From the cell containing the given text, extract its center point as (X, Y) coordinate. 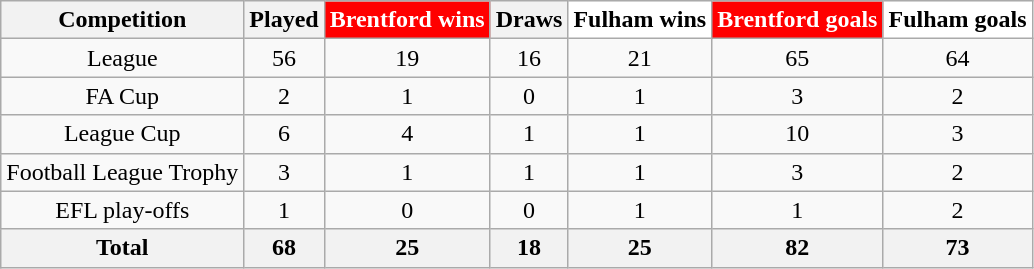
Football League Trophy (122, 172)
73 (958, 248)
Total (122, 248)
Competition (122, 20)
Played (284, 20)
Brentford wins (407, 20)
FA Cup (122, 96)
21 (640, 58)
19 (407, 58)
56 (284, 58)
Fulham wins (640, 20)
League Cup (122, 134)
65 (798, 58)
64 (958, 58)
16 (529, 58)
Brentford goals (798, 20)
82 (798, 248)
League (122, 58)
EFL play-offs (122, 210)
Draws (529, 20)
10 (798, 134)
6 (284, 134)
Fulham goals (958, 20)
68 (284, 248)
4 (407, 134)
18 (529, 248)
